Provide the (x, y) coordinate of the cell's center where the given text is located.  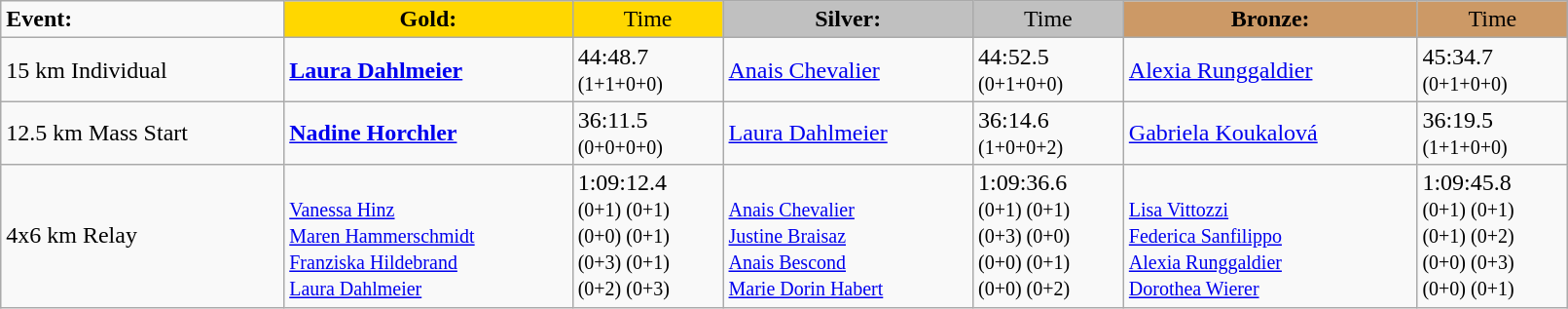
15 km Individual (142, 70)
Gold: (428, 19)
1:09:45.8(0+1) (0+1)(0+1) (0+2)(0+0) (0+3)(0+0) (0+1) (1493, 236)
44:48.7(1+1+0+0) (648, 70)
1:09:12.4(0+1) (0+1)(0+0) (0+1)(0+3) (0+1)(0+2) (0+3) (648, 236)
44:52.5(0+1+0+0) (1047, 70)
Event: (142, 19)
Nadine Horchler (428, 133)
Silver: (848, 19)
Lisa VittozziFederica SanfilippoAlexia RunggaldierDorothea Wierer (1270, 236)
36:11.5(0+0+0+0) (648, 133)
Vanessa HinzMaren HammerschmidtFranziska HildebrandLaura Dahlmeier (428, 236)
12.5 km Mass Start (142, 133)
4x6 km Relay (142, 236)
Anais ChevalierJustine BraisazAnais BescondMarie Dorin Habert (848, 236)
Gabriela Koukalová (1270, 133)
36:19.5(1+1+0+0) (1493, 133)
Anais Chevalier (848, 70)
45:34.7(0+1+0+0) (1493, 70)
Alexia Runggaldier (1270, 70)
36:14.6(1+0+0+2) (1047, 133)
1:09:36.6(0+1) (0+1)(0+3) (0+0)(0+0) (0+1)(0+0) (0+2) (1047, 236)
Bronze: (1270, 19)
